Capture the cell that displays the provided text and extract its [x, y] central coordinate. 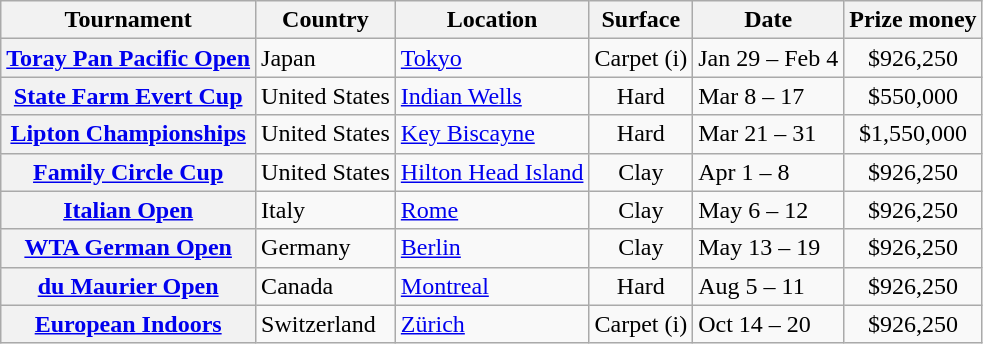
Oct 14 – 20 [768, 324]
May 6 – 12 [768, 210]
Toray Pan Pacific Open [128, 58]
Mar 21 – 31 [768, 134]
Hilton Head Island [492, 172]
Berlin [492, 248]
Switzerland [326, 324]
Apr 1 – 8 [768, 172]
Family Circle Cup [128, 172]
Mar 8 – 17 [768, 96]
Italy [326, 210]
Italian Open [128, 210]
European Indoors [128, 324]
du Maurier Open [128, 286]
Lipton Championships [128, 134]
Indian Wells [492, 96]
Germany [326, 248]
$550,000 [913, 96]
Canada [326, 286]
Montreal [492, 286]
Key Biscayne [492, 134]
Jan 29 – Feb 4 [768, 58]
Date [768, 20]
Zürich [492, 324]
Rome [492, 210]
Surface [641, 20]
Prize money [913, 20]
WTA German Open [128, 248]
Aug 5 – 11 [768, 286]
May 13 – 19 [768, 248]
Location [492, 20]
Tournament [128, 20]
$1,550,000 [913, 134]
Japan [326, 58]
Tokyo [492, 58]
State Farm Evert Cup [128, 96]
Country [326, 20]
